Return [X, Y] of the center of cell containing provided text 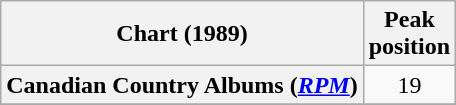
Peakposition [409, 34]
Canadian Country Albums (RPM) [182, 85]
19 [409, 85]
Chart (1989) [182, 34]
